For the text-containing cell, return its midpoint in [X, Y] coordinate format. 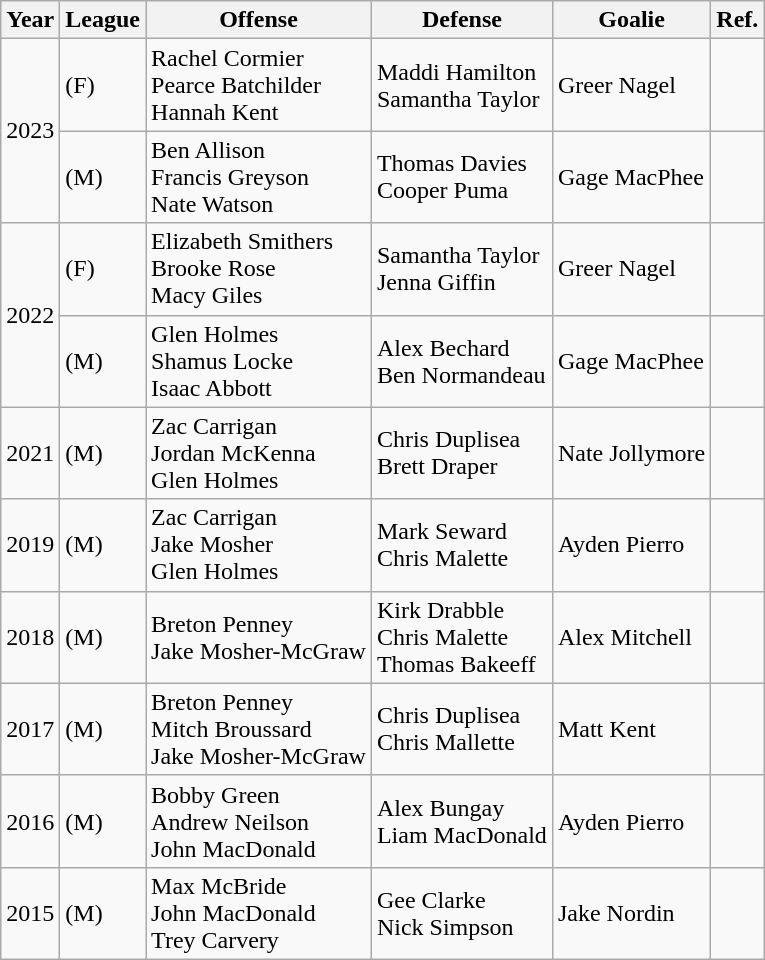
Gee ClarkeNick Simpson [462, 913]
Goalie [631, 20]
Samantha TaylorJenna Giffin [462, 269]
Zac CarriganJake MosherGlen Holmes [259, 545]
Bobby GreenAndrew NeilsonJohn MacDonald [259, 821]
Glen HolmesShamus LockeIsaac Abbott [259, 361]
2015 [30, 913]
Elizabeth SmithersBrooke RoseMacy Giles [259, 269]
Mark SewardChris Malette [462, 545]
Nate Jollymore [631, 453]
Ben AllisonFrancis GreysonNate Watson [259, 177]
Maddi HamiltonSamantha Taylor [462, 85]
Thomas DaviesCooper Puma [462, 177]
2023 [30, 131]
2016 [30, 821]
2022 [30, 315]
Jake Nordin [631, 913]
Rachel CormierPearce BatchilderHannah Kent [259, 85]
Matt Kent [631, 729]
2018 [30, 637]
Defense [462, 20]
Alex BungayLiam MacDonald [462, 821]
Breton PenneyMitch BroussardJake Mosher-McGraw [259, 729]
Zac CarriganJordan McKennaGlen Holmes [259, 453]
Ref. [738, 20]
2017 [30, 729]
League [103, 20]
2021 [30, 453]
Offense [259, 20]
Alex BechardBen Normandeau [462, 361]
Alex Mitchell [631, 637]
Breton PenneyJake Mosher-McGraw [259, 637]
Year [30, 20]
2019 [30, 545]
Max McBrideJohn MacDonaldTrey Carvery [259, 913]
Chris DupliseaBrett Draper [462, 453]
Kirk DrabbleChris MaletteThomas Bakeeff [462, 637]
Chris DupliseaChris Mallette [462, 729]
